Pinpoint the cell where the given text exists, returning its (x, y) midpoint coordinate. 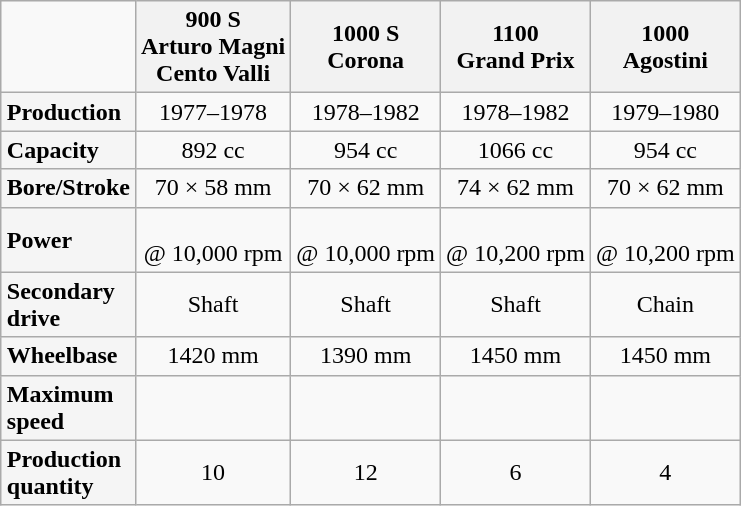
1000 S Corona (366, 47)
1420 mm (212, 356)
4 (665, 472)
Maximumspeed (68, 408)
Productionquantity (68, 472)
Production (68, 112)
12 (366, 472)
1066 cc (516, 150)
1977–1978 (212, 112)
Capacity (68, 150)
Power (68, 240)
Bore/Stroke (68, 188)
Secondarydrive (68, 304)
1100 Grand Prix (516, 47)
Chain (665, 304)
74 × 62 mm (516, 188)
Wheelbase (68, 356)
1390 mm (366, 356)
900 SArturo MagniCento Valli (212, 47)
10 (212, 472)
892 cc (212, 150)
6 (516, 472)
1000 Agostini (665, 47)
70 × 58 mm (212, 188)
1979–1980 (665, 112)
